From the cell containing the given text, extract its center point as [X, Y] coordinate. 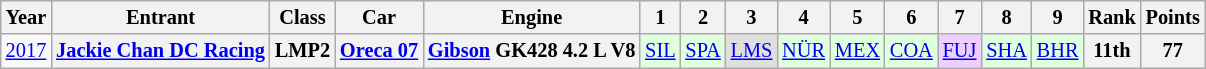
BHR [1058, 51]
FUJ [960, 51]
9 [1058, 17]
NÜR [804, 51]
2 [702, 17]
Oreca 07 [379, 51]
Engine [532, 17]
4 [804, 17]
Points [1173, 17]
Gibson GK428 4.2 L V8 [532, 51]
Jackie Chan DC Racing [160, 51]
Year [26, 17]
LMS [752, 51]
77 [1173, 51]
SHA [1006, 51]
SIL [660, 51]
SPA [702, 51]
2017 [26, 51]
11th [1112, 51]
1 [660, 17]
7 [960, 17]
Entrant [160, 17]
Class [302, 17]
LMP2 [302, 51]
8 [1006, 17]
5 [858, 17]
Car [379, 17]
Rank [1112, 17]
MEX [858, 51]
COA [912, 51]
3 [752, 17]
6 [912, 17]
